Detect which cell encompasses the target text, then output its (X, Y) center coordinate. 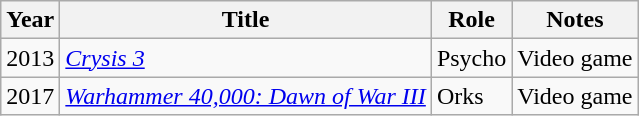
Title (246, 20)
Year (30, 20)
2017 (30, 96)
2013 (30, 58)
Orks (471, 96)
Role (471, 20)
Warhammer 40,000: Dawn of War III (246, 96)
Notes (575, 20)
Crysis 3 (246, 58)
Psycho (471, 58)
